Output the [X, Y] coordinate of the center of the cell containing the given text.  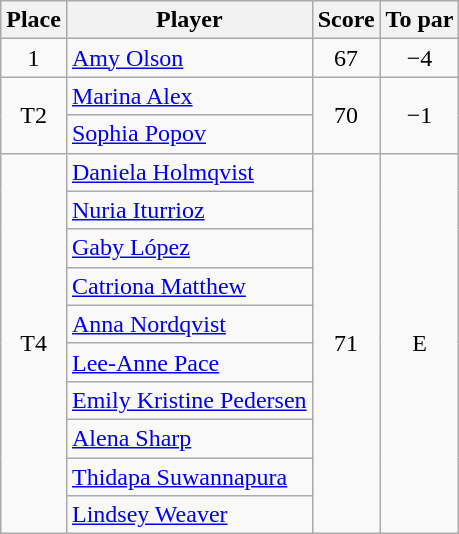
Score [346, 20]
Marina Alex [189, 96]
Thidapa Suwannapura [189, 477]
Catriona Matthew [189, 286]
To par [420, 20]
1 [34, 58]
Sophia Popov [189, 134]
71 [346, 344]
E [420, 344]
70 [346, 115]
Gaby López [189, 248]
Daniela Holmqvist [189, 172]
Amy Olson [189, 58]
−1 [420, 115]
Place [34, 20]
−4 [420, 58]
Alena Sharp [189, 438]
T2 [34, 115]
Lee-Anne Pace [189, 362]
Anna Nordqvist [189, 324]
Player [189, 20]
Nuria Iturrioz [189, 210]
Emily Kristine Pedersen [189, 400]
Lindsey Weaver [189, 515]
T4 [34, 344]
67 [346, 58]
